Identify which cell holds the provided text, then report its [x, y] central coordinate. 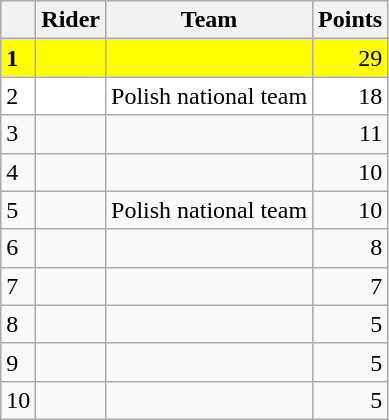
Team [210, 20]
6 [18, 248]
11 [350, 134]
2 [18, 96]
4 [18, 172]
18 [350, 96]
Rider [71, 20]
9 [18, 362]
3 [18, 134]
1 [18, 58]
Points [350, 20]
29 [350, 58]
